Find where the given text appears and provide that cell's center as (x, y) coordinate. 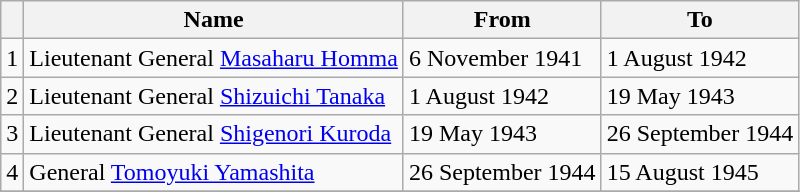
4 (12, 172)
15 August 1945 (700, 172)
Lieutenant General Shigenori Kuroda (214, 134)
6 November 1941 (502, 58)
Lieutenant General Masaharu Homma (214, 58)
2 (12, 96)
1 (12, 58)
Lieutenant General Shizuichi Tanaka (214, 96)
3 (12, 134)
Name (214, 20)
From (502, 20)
General Tomoyuki Yamashita (214, 172)
To (700, 20)
